Scan for the cell matching the given text and deliver its [X, Y] coordinate at center. 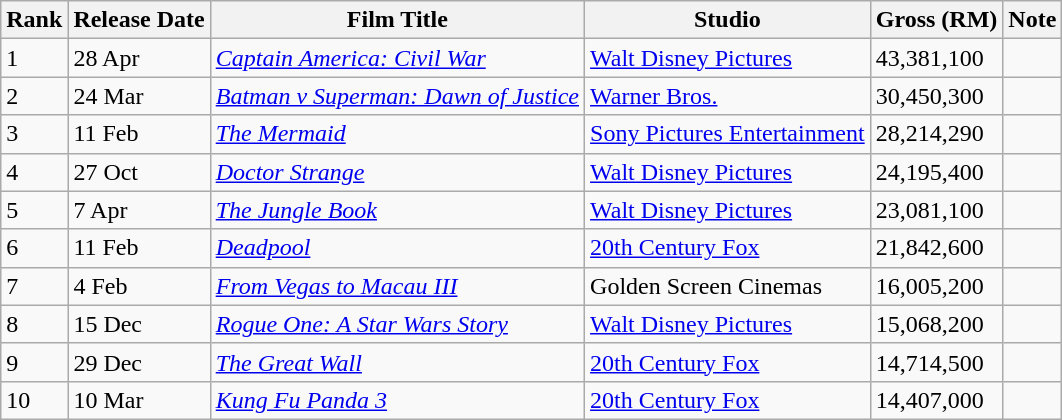
14,714,500 [936, 362]
10 [34, 400]
Rank [34, 20]
Doctor Strange [397, 172]
15 Dec [139, 324]
27 Oct [139, 172]
1 [34, 58]
Release Date [139, 20]
3 [34, 134]
Batman v Superman: Dawn of Justice [397, 96]
Studio [728, 20]
5 [34, 210]
30,450,300 [936, 96]
24 Mar [139, 96]
The Great Wall [397, 362]
The Mermaid [397, 134]
Golden Screen Cinemas [728, 286]
7 [34, 286]
15,068,200 [936, 324]
2 [34, 96]
The Jungle Book [397, 210]
Kung Fu Panda 3 [397, 400]
21,842,600 [936, 248]
Note [1032, 20]
Rogue One: A Star Wars Story [397, 324]
14,407,000 [936, 400]
9 [34, 362]
4 Feb [139, 286]
Deadpool [397, 248]
4 [34, 172]
23,081,100 [936, 210]
6 [34, 248]
From Vegas to Macau III [397, 286]
Film Title [397, 20]
Captain America: Civil War [397, 58]
Warner Bros. [728, 96]
28 Apr [139, 58]
43,381,100 [936, 58]
Gross (RM) [936, 20]
24,195,400 [936, 172]
29 Dec [139, 362]
16,005,200 [936, 286]
28,214,290 [936, 134]
10 Mar [139, 400]
8 [34, 324]
Sony Pictures Entertainment [728, 134]
7 Apr [139, 210]
